Return the (X, Y) coordinate for the center point of the cell that contains the specified text.  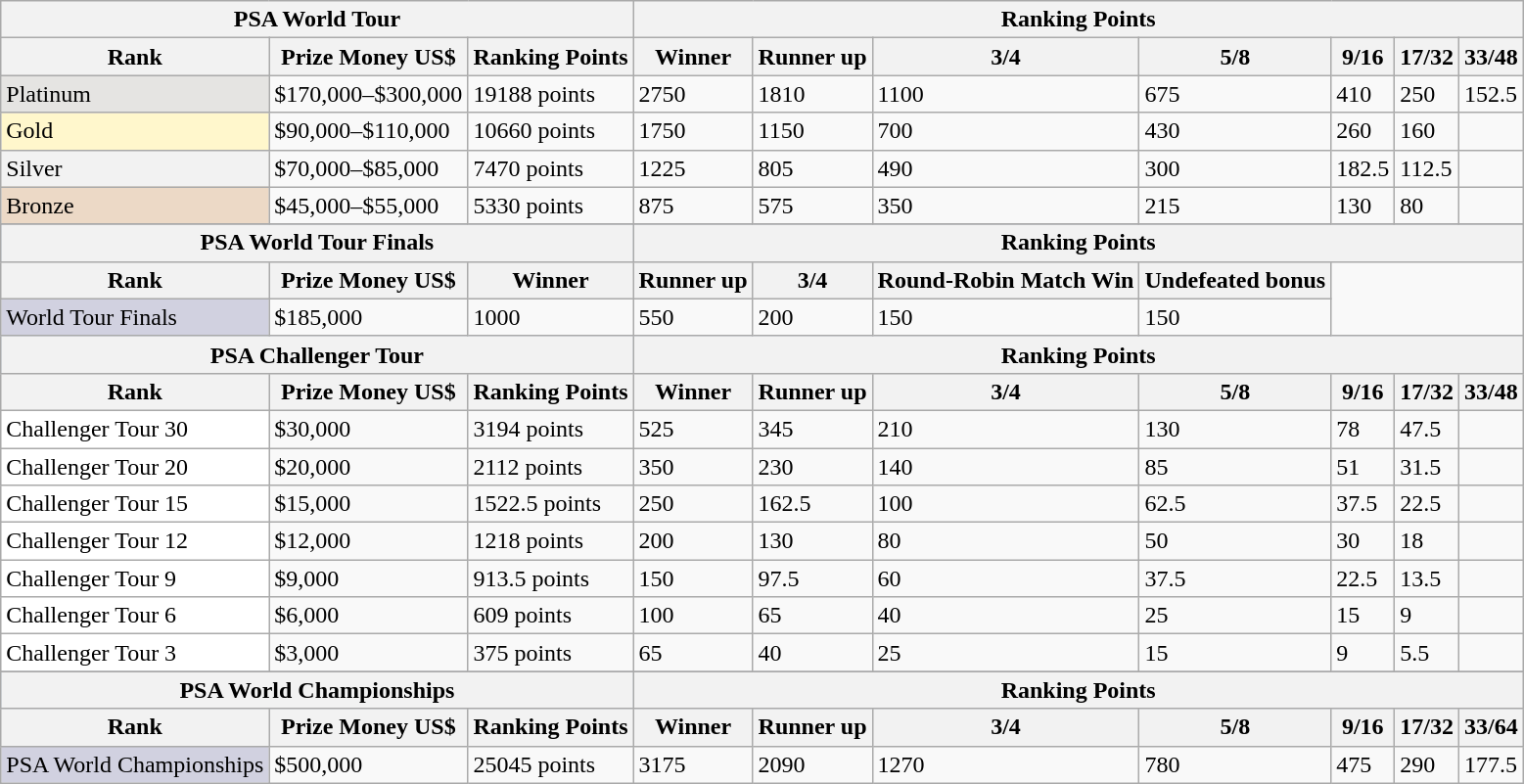
215 (1235, 206)
5.5 (1427, 653)
575 (812, 206)
Challenger Tour 3 (135, 653)
Undefeated bonus (1235, 280)
112.5 (1427, 168)
300 (1235, 168)
1150 (812, 131)
$3,000 (368, 653)
Challenger Tour 6 (135, 616)
913.5 points (550, 578)
550 (693, 317)
Challenger Tour 9 (135, 578)
Platinum (135, 94)
230 (812, 467)
62.5 (1235, 504)
1000 (550, 317)
1225 (693, 168)
50 (1235, 541)
475 (1362, 764)
$500,000 (368, 764)
675 (1235, 94)
2750 (693, 94)
375 points (550, 653)
$9,000 (368, 578)
490 (1006, 168)
805 (812, 168)
177.5 (1492, 764)
$15,000 (368, 504)
1270 (1006, 764)
$90,000–$110,000 (368, 131)
60 (1006, 578)
3194 points (550, 429)
85 (1235, 467)
1810 (812, 94)
18 (1427, 541)
1522.5 points (550, 504)
700 (1006, 131)
$12,000 (368, 541)
Bronze (135, 206)
$70,000–$85,000 (368, 168)
31.5 (1427, 467)
PSA Challenger Tour (317, 354)
Round-Robin Match Win (1006, 280)
33/64 (1492, 727)
7470 points (550, 168)
Gold (135, 131)
Silver (135, 168)
160 (1427, 131)
10660 points (550, 131)
Challenger Tour 30 (135, 429)
290 (1427, 764)
2090 (812, 764)
Challenger Tour 20 (135, 467)
97.5 (812, 578)
30 (1362, 541)
19188 points (550, 94)
1218 points (550, 541)
$170,000–$300,000 (368, 94)
410 (1362, 94)
1100 (1006, 94)
13.5 (1427, 578)
162.5 (812, 504)
$45,000–$55,000 (368, 206)
609 points (550, 616)
875 (693, 206)
345 (812, 429)
780 (1235, 764)
182.5 (1362, 168)
3175 (693, 764)
World Tour Finals (135, 317)
210 (1006, 429)
$185,000 (368, 317)
2112 points (550, 467)
$20,000 (368, 467)
152.5 (1492, 94)
Challenger Tour 15 (135, 504)
PSA World Tour Finals (317, 243)
47.5 (1427, 429)
525 (693, 429)
Challenger Tour 12 (135, 541)
25045 points (550, 764)
430 (1235, 131)
78 (1362, 429)
260 (1362, 131)
1750 (693, 131)
140 (1006, 467)
$6,000 (368, 616)
5330 points (550, 206)
51 (1362, 467)
$30,000 (368, 429)
PSA World Tour (317, 20)
